Pinpoint the cell where the given text exists, returning its [x, y] midpoint coordinate. 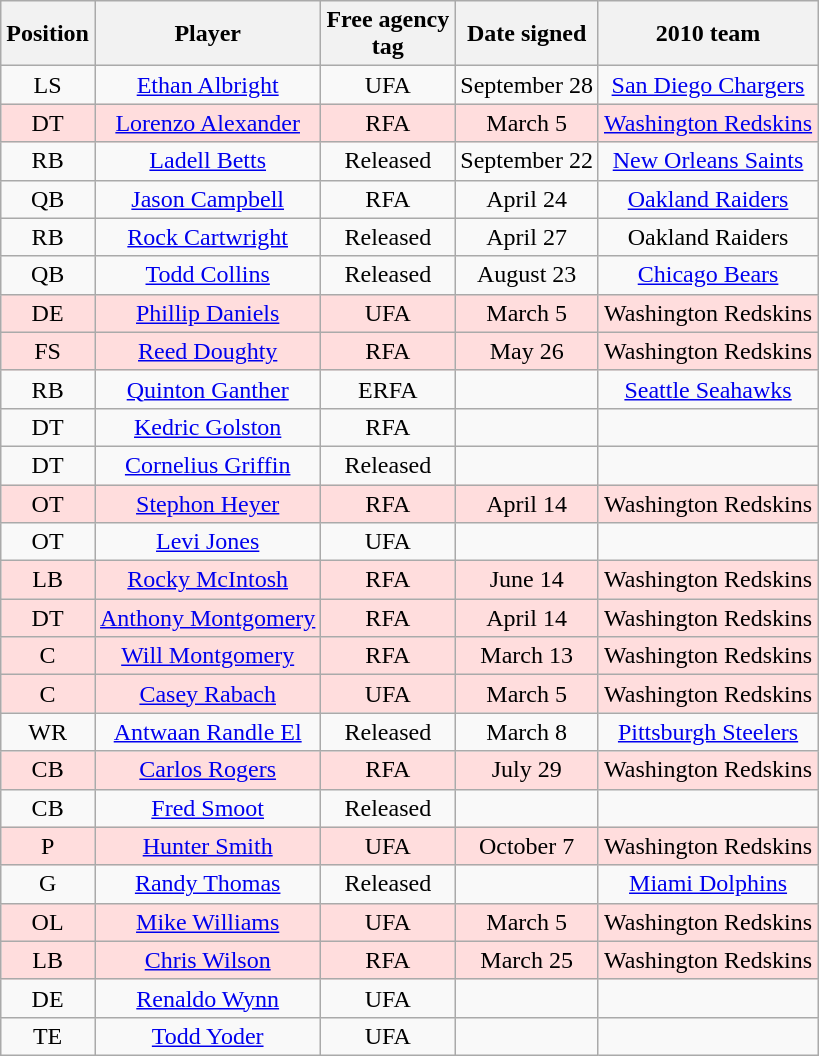
ERFA [388, 389]
October 7 [527, 846]
TE [48, 1036]
Rocky McIntosh [207, 580]
OL [48, 922]
Renaldo Wynn [207, 998]
Player [207, 34]
Anthony Montgomery [207, 618]
April 24 [527, 199]
Rock Cartwright [207, 237]
Seattle Seahawks [708, 389]
Jason Campbell [207, 199]
FS [48, 351]
Reed Doughty [207, 351]
Casey Rabach [207, 694]
June 14 [527, 580]
March 25 [527, 960]
September 28 [527, 85]
Carlos Rogers [207, 770]
Randy Thomas [207, 884]
Hunter Smith [207, 846]
Will Montgomery [207, 656]
May 26 [527, 351]
Chris Wilson [207, 960]
Cornelius Griffin [207, 465]
Ethan Albright [207, 85]
Position [48, 34]
LS [48, 85]
G [48, 884]
July 29 [527, 770]
Todd Yoder [207, 1036]
Levi Jones [207, 542]
April 27 [527, 237]
San Diego Chargers [708, 85]
Quinton Ganther [207, 389]
Free agencytag [388, 34]
Stephon Heyer [207, 503]
Date signed [527, 34]
Pittsburgh Steelers [708, 732]
Ladell Betts [207, 161]
Phillip Daniels [207, 313]
Lorenzo Alexander [207, 123]
August 23 [527, 275]
P [48, 846]
March 8 [527, 732]
WR [48, 732]
September 22 [527, 161]
2010 team [708, 34]
Mike Williams [207, 922]
Antwaan Randle El [207, 732]
Kedric Golston [207, 427]
Fred Smoot [207, 808]
Chicago Bears [708, 275]
New Orleans Saints [708, 161]
Miami Dolphins [708, 884]
March 13 [527, 656]
Todd Collins [207, 275]
